Detect which cell encompasses the target text, then output its (x, y) center coordinate. 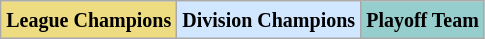
Playoff Team (423, 20)
League Champions (89, 20)
Division Champions (269, 20)
